Locate the cell with the specified text and output its (x, y) center coordinate. 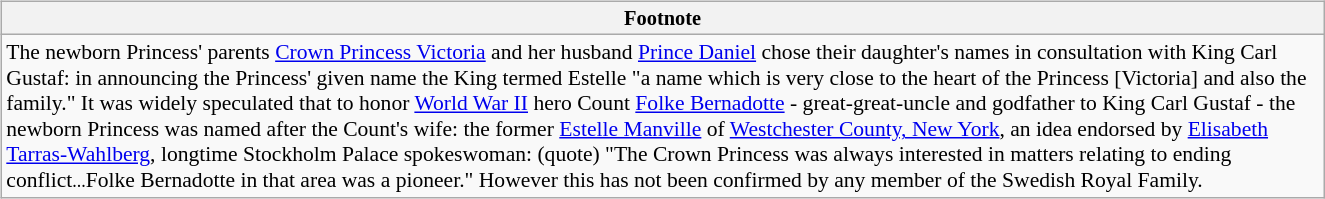
Footnote (662, 18)
